Pinpoint the cell where the given text exists, returning its (X, Y) midpoint coordinate. 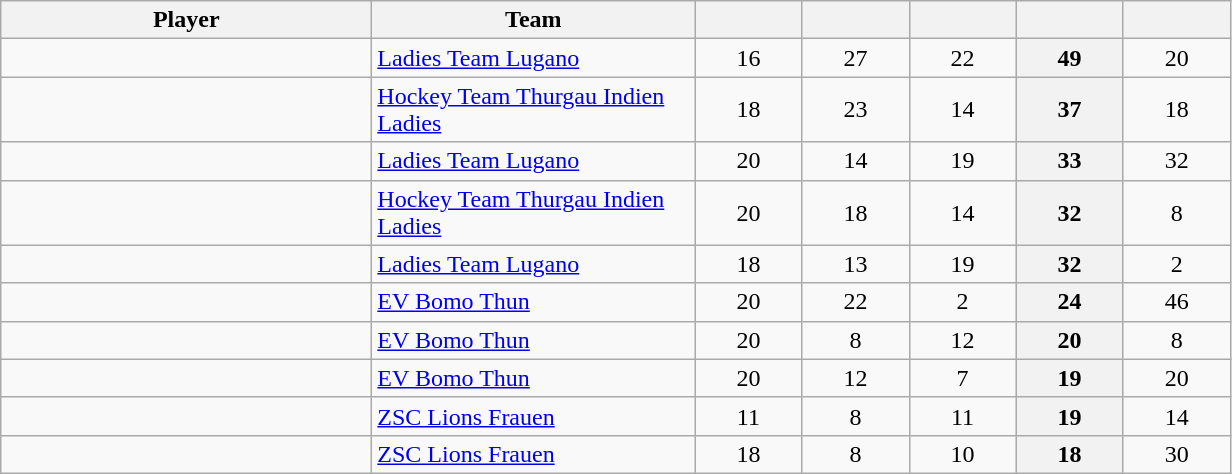
46 (1176, 302)
30 (1176, 454)
37 (1070, 110)
13 (856, 264)
27 (856, 58)
7 (962, 378)
23 (856, 110)
33 (1070, 161)
24 (1070, 302)
Team (534, 20)
16 (748, 58)
49 (1070, 58)
10 (962, 454)
Player (186, 20)
